Provide the [x, y] coordinate of the cell's center where the given text is located.  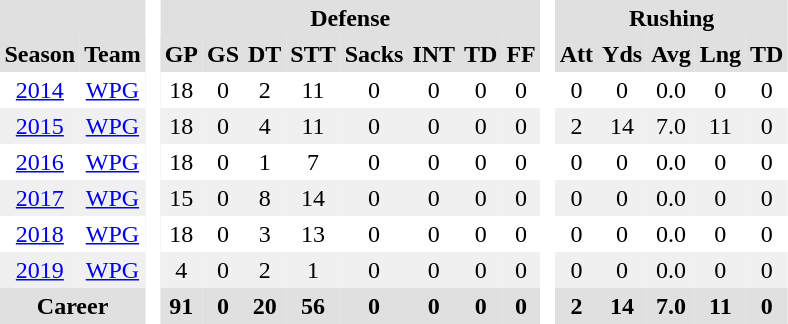
Rushing [672, 18]
Defense [350, 18]
Season [40, 54]
STT [313, 54]
8 [264, 198]
2016 [40, 162]
2014 [40, 90]
13 [313, 234]
Lng [720, 54]
Team [112, 54]
3 [264, 234]
DT [264, 54]
Att [576, 54]
Avg [672, 54]
Sacks [374, 54]
7 [313, 162]
15 [181, 198]
56 [313, 306]
FF [521, 54]
INT [434, 54]
91 [181, 306]
Career [72, 306]
2019 [40, 270]
GP [181, 54]
2015 [40, 126]
2017 [40, 198]
2018 [40, 234]
GS [222, 54]
20 [264, 306]
Yds [622, 54]
